Locate the cell with the specified text and output its (x, y) center coordinate. 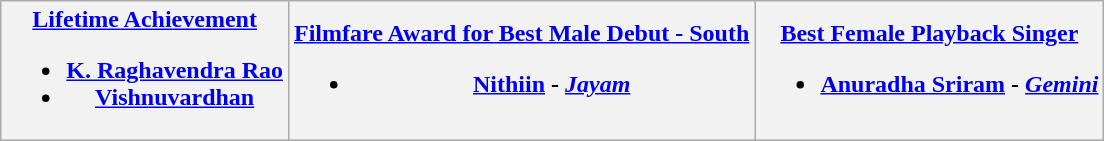
Lifetime AchievementK. Raghavendra RaoVishnuvardhan (145, 71)
Filmfare Award for Best Male Debut - SouthNithiin - Jayam (521, 71)
Best Female Playback SingerAnuradha Sriram - Gemini (930, 71)
